Determine the (x, y) coordinate at the center of the cell enclosing the given text.  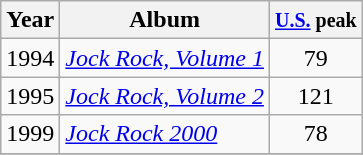
121 (316, 96)
Jock Rock, Volume 1 (165, 58)
1999 (30, 134)
Year (30, 20)
Jock Rock 2000 (165, 134)
1994 (30, 58)
1995 (30, 96)
Album (165, 20)
Jock Rock, Volume 2 (165, 96)
79 (316, 58)
78 (316, 134)
U.S. peak (316, 20)
